For the text-containing cell, return its midpoint in [X, Y] coordinate format. 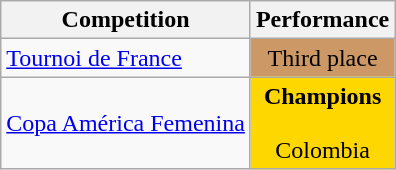
Performance [322, 20]
Tournoi de France [126, 58]
Champions Colombia [322, 123]
Copa América Femenina [126, 123]
Competition [126, 20]
Third place [322, 58]
